Extract the [x, y] coordinate from the center of the cell holding the provided text.  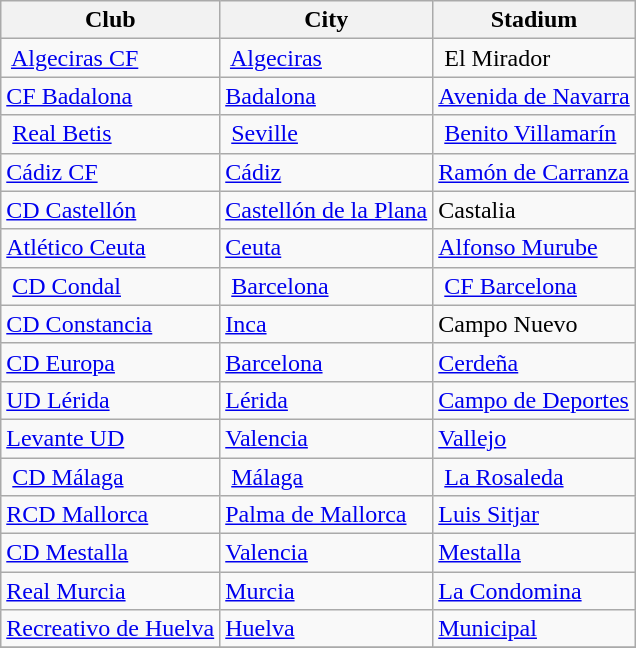
City [326, 20]
La Rosaleda [534, 477]
CD Mestalla [110, 553]
Stadium [534, 20]
Badalona [326, 96]
Avenida de Navarra [534, 96]
CF Barcelona [534, 286]
CD Europa [110, 362]
Inca [326, 324]
Real Betis [110, 134]
Club [110, 20]
Palma de Mallorca [326, 515]
CF Badalona [110, 96]
RCD Mallorca [110, 515]
Cerdeña [534, 362]
Benito Villamarín [534, 134]
Atlético Ceuta [110, 248]
El Mirador [534, 58]
Algeciras CF [110, 58]
UD Lérida [110, 400]
La Condomina [534, 591]
Málaga [326, 477]
Lérida [326, 400]
Municipal [534, 629]
Levante UD [110, 438]
Ceuta [326, 248]
Murcia [326, 591]
Algeciras [326, 58]
Vallejo [534, 438]
Castellón de la Plana [326, 210]
Seville [326, 134]
CD Condal [110, 286]
Ramón de Carranza [534, 172]
Real Murcia [110, 591]
Castalia [534, 210]
Recreativo de Huelva [110, 629]
Alfonso Murube [534, 248]
Luis Sitjar [534, 515]
Campo Nuevo [534, 324]
CD Málaga [110, 477]
Mestalla [534, 553]
Cádiz [326, 172]
CD Castellón [110, 210]
Cádiz CF [110, 172]
Campo de Deportes [534, 400]
CD Constancia [110, 324]
Huelva [326, 629]
